Pinpoint the cell where the given text exists, returning its [x, y] midpoint coordinate. 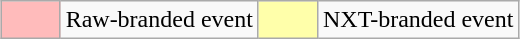
Raw-branded event [159, 20]
NXT-branded event [418, 20]
